For the text-containing cell, return its midpoint in (X, Y) coordinate format. 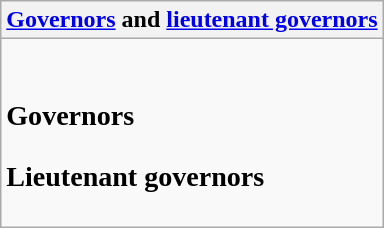
Governors Lieutenant governors (192, 133)
Governors and lieutenant governors (192, 20)
